Return the [X, Y] coordinate for the center point of the cell that contains the specified text.  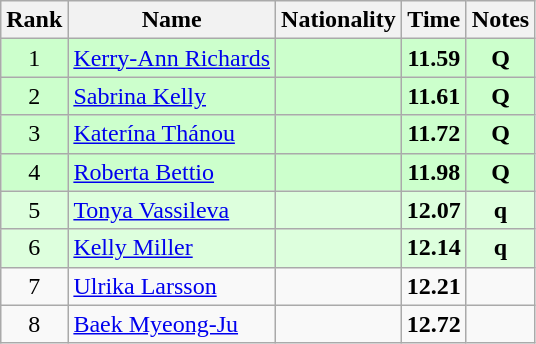
5 [34, 210]
8 [34, 324]
Time [434, 20]
Name [172, 20]
4 [34, 172]
6 [34, 248]
Baek Myeong-Ju [172, 324]
12.21 [434, 286]
11.72 [434, 134]
Rank [34, 20]
Sabrina Kelly [172, 96]
Nationality [339, 20]
Notes [500, 20]
11.61 [434, 96]
11.98 [434, 172]
Kelly Miller [172, 248]
Katerína Thánou [172, 134]
2 [34, 96]
12.14 [434, 248]
11.59 [434, 58]
1 [34, 58]
3 [34, 134]
Tonya Vassileva [172, 210]
Ulrika Larsson [172, 286]
Kerry-Ann Richards [172, 58]
Roberta Bettio [172, 172]
12.72 [434, 324]
12.07 [434, 210]
7 [34, 286]
